Scan for the cell matching the given text and deliver its (X, Y) coordinate at center. 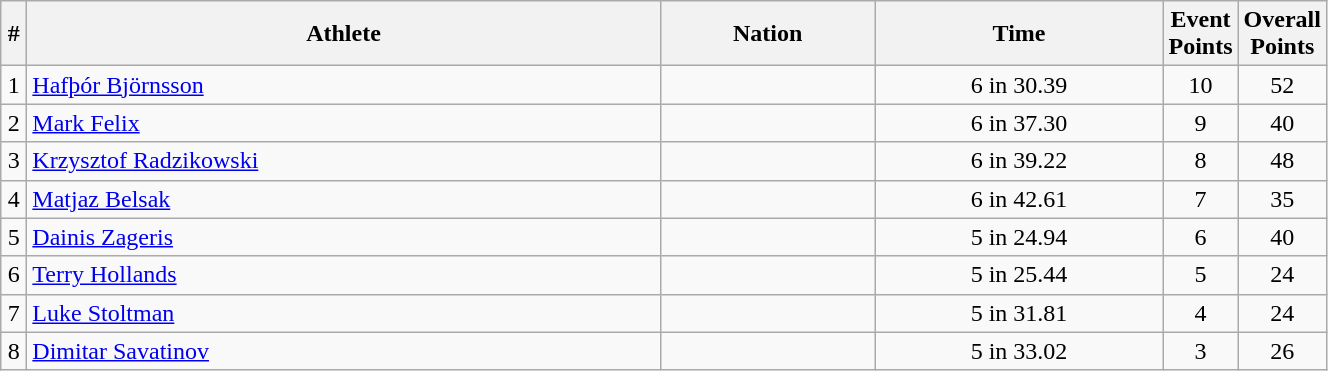
6 in 30.39 (1019, 85)
5 in 33.02 (1019, 351)
6 in 42.61 (1019, 199)
Krzysztof Radzikowski (344, 161)
Overall Points (1282, 34)
26 (1282, 351)
9 (1200, 123)
5 in 31.81 (1019, 313)
Time (1019, 34)
Event Points (1200, 34)
5 in 25.44 (1019, 275)
Athlete (344, 34)
10 (1200, 85)
5 in 24.94 (1019, 237)
Nation (768, 34)
6 in 39.22 (1019, 161)
Terry Hollands (344, 275)
Hafþór Björnsson (344, 85)
2 (14, 123)
# (14, 34)
Luke Stoltman (344, 313)
35 (1282, 199)
Dimitar Savatinov (344, 351)
1 (14, 85)
Mark Felix (344, 123)
Dainis Zageris (344, 237)
6 in 37.30 (1019, 123)
48 (1282, 161)
Matjaz Belsak (344, 199)
52 (1282, 85)
